Return [x, y] of the center of cell containing provided text 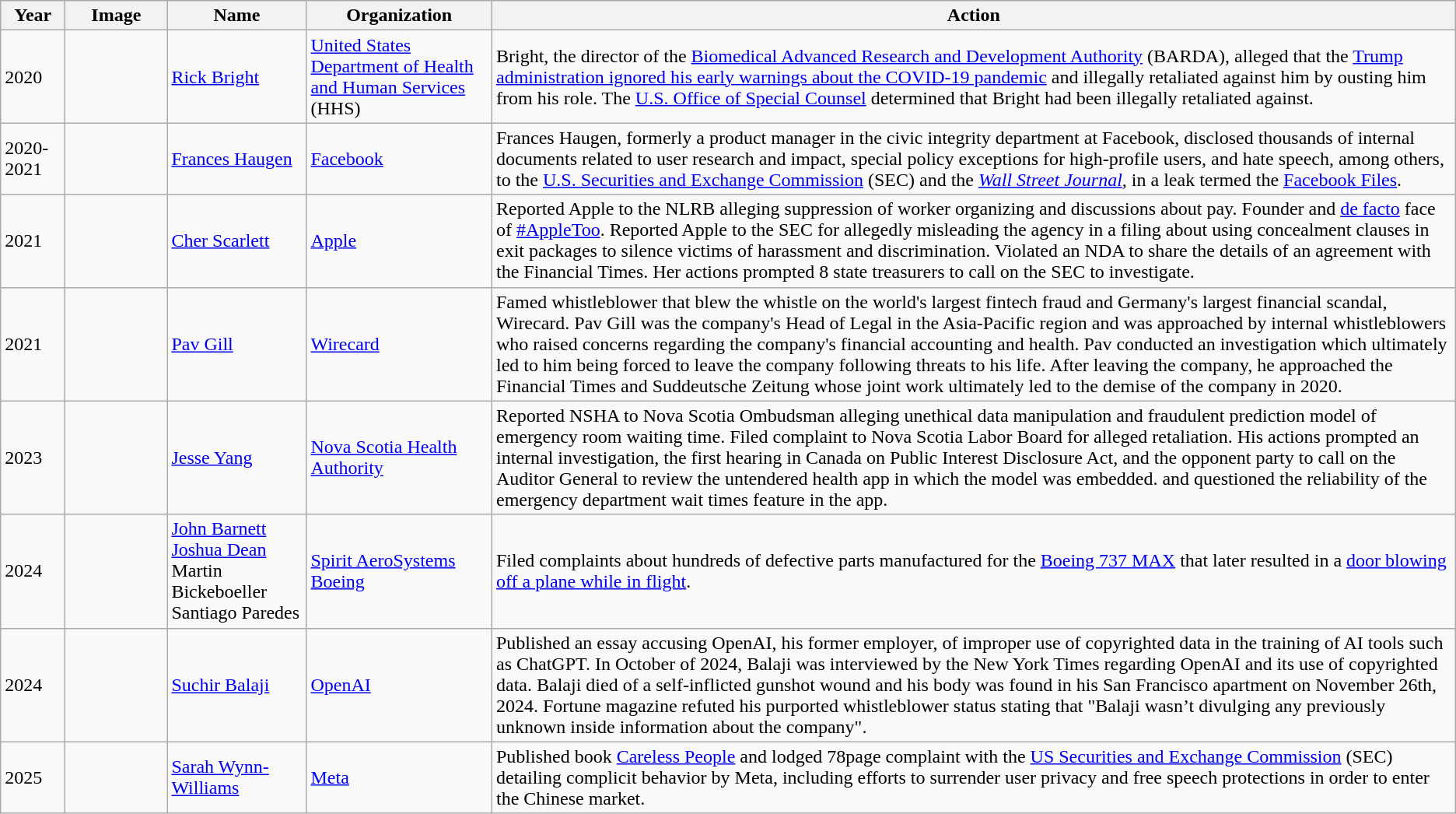
2020 [33, 76]
Cher Scarlett [236, 241]
Meta [400, 777]
Wirecard [400, 344]
Nova Scotia Health Authority [400, 458]
Organization [400, 16]
Facebook [400, 159]
2023 [33, 458]
Spirit AeroSystemsBoeing [400, 571]
Rick Bright [236, 76]
Jesse Yang [236, 458]
John BarnettJoshua Dean Martin Bickeboeller Santiago Paredes [236, 571]
Suchir Balaji [236, 685]
United States Department of Health and Human Services (HHS) [400, 76]
Frances Haugen [236, 159]
Image [117, 16]
Action [974, 16]
Sarah Wynn-Williams [236, 777]
Year [33, 16]
2025 [33, 777]
Pav Gill [236, 344]
Name [236, 16]
OpenAI [400, 685]
Apple [400, 241]
2020-2021 [33, 159]
